Detect which cell encompasses the target text, then output its (x, y) center coordinate. 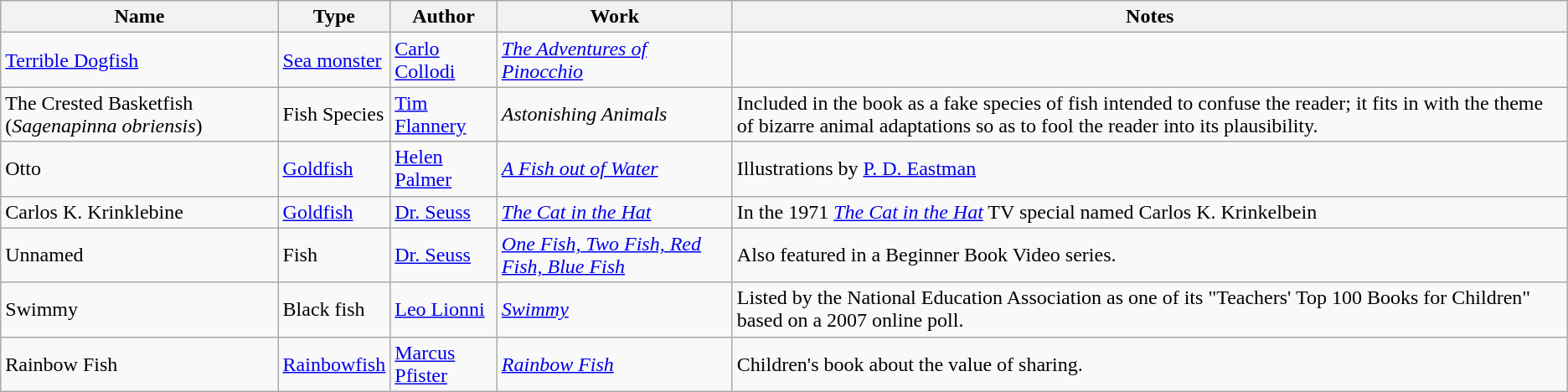
Illustrations by P. D. Eastman (1149, 169)
Leo Lionni (444, 310)
Carlo Collodi (444, 60)
Children's book about the value of sharing. (1149, 364)
Name (139, 17)
Fish (334, 255)
Sea monster (334, 60)
Astonishing Animals (615, 114)
The Adventures of Pinocchio (615, 60)
The Crested Basketfish (Sagenapinna obriensis) (139, 114)
Helen Palmer (444, 169)
In the 1971 The Cat in the Hat TV special named Carlos K. Krinkelbein (1149, 212)
Terrible Dogfish (139, 60)
Listed by the National Education Association as one of its "Teachers' Top 100 Books for Children" based on a 2007 online poll. (1149, 310)
Otto (139, 169)
Black fish (334, 310)
Tim Flannery (444, 114)
Author (444, 17)
Type (334, 17)
Rainbowfish (334, 364)
Carlos K. Krinklebine (139, 212)
Also featured in a Beginner Book Video series. (1149, 255)
A Fish out of Water (615, 169)
Work (615, 17)
Notes (1149, 17)
One Fish, Two Fish, Red Fish, Blue Fish (615, 255)
Unnamed (139, 255)
The Cat in the Hat (615, 212)
Fish Species (334, 114)
Marcus Pfister (444, 364)
